Search for the cell housing the specified text and yield its [x, y] center coordinate. 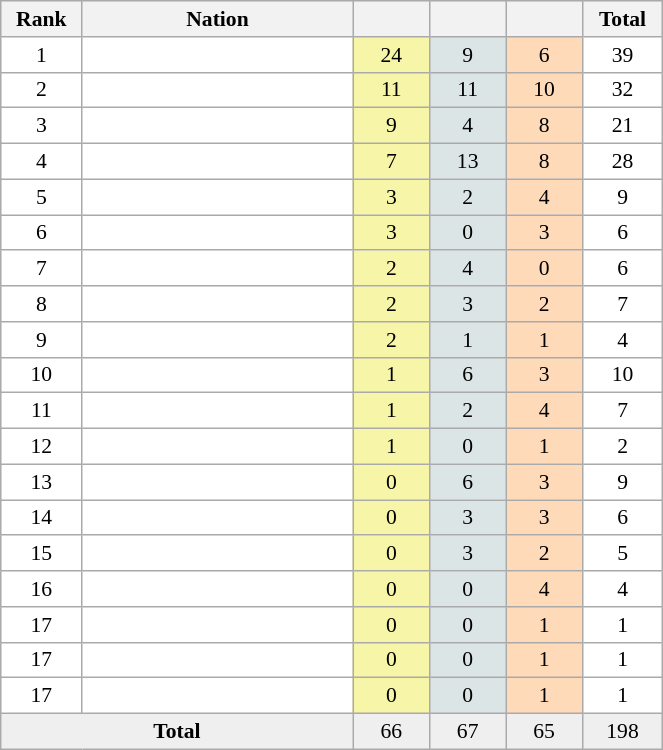
Rank [42, 19]
15 [42, 554]
12 [42, 447]
66 [391, 732]
67 [467, 732]
28 [622, 162]
39 [622, 55]
65 [544, 732]
21 [622, 126]
198 [622, 732]
Nation [218, 19]
14 [42, 518]
16 [42, 589]
24 [391, 55]
32 [622, 90]
